Find where the given text appears and provide that cell's center as (X, Y) coordinate. 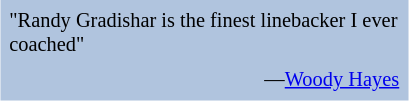
"Randy Gradishar is the finest linebacker I ever coached" (204, 34)
—Woody Hayes (204, 80)
